Find where the given text appears and provide that cell's center as (X, Y) coordinate. 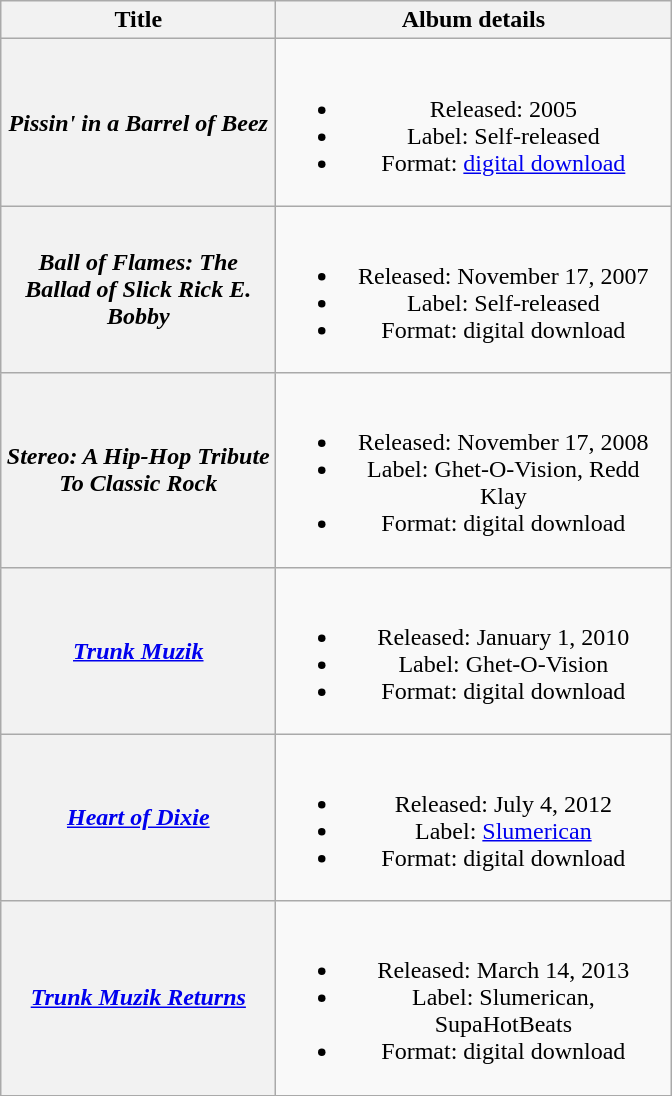
Heart of Dixie (138, 818)
Pissin' in a Barrel of Beez (138, 122)
Trunk Muzik (138, 650)
Released: November 17, 2007Label: Self-releasedFormat: digital download (474, 290)
Released: November 17, 2008Label: Ghet-O-Vision, Redd KlayFormat: digital download (474, 470)
Ball of Flames: The Ballad of Slick Rick E. Bobby (138, 290)
Released: July 4, 2012Label: SlumericanFormat: digital download (474, 818)
Title (138, 20)
Album details (474, 20)
Released: March 14, 2013Label: Slumerican, SupaHotBeatsFormat: digital download (474, 998)
Trunk Muzik Returns (138, 998)
Stereo: A Hip-Hop Tribute To Classic Rock (138, 470)
Released: January 1, 2010Label: Ghet-O-VisionFormat: digital download (474, 650)
Released: 2005Label: Self-releasedFormat: digital download (474, 122)
